Search for the cell housing the specified text and yield its [X, Y] center coordinate. 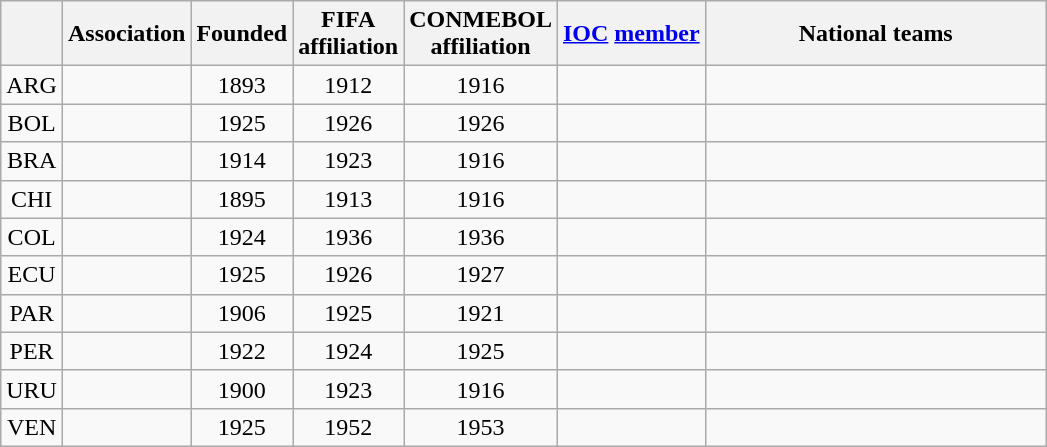
VEN [32, 427]
COL [32, 237]
Founded [242, 34]
1953 [481, 427]
1921 [481, 313]
PAR [32, 313]
IOC member [631, 34]
BRA [32, 161]
1913 [348, 199]
National teams [876, 34]
1922 [242, 351]
Association [126, 34]
PER [32, 351]
1912 [348, 85]
1927 [481, 275]
1893 [242, 85]
ARG [32, 85]
ECU [32, 275]
1906 [242, 313]
1900 [242, 389]
URU [32, 389]
1895 [242, 199]
BOL [32, 123]
FIFAaffiliation [348, 34]
CHI [32, 199]
1914 [242, 161]
CONMEBOLaffiliation [481, 34]
1952 [348, 427]
